Detect which cell encompasses the target text, then output its [x, y] center coordinate. 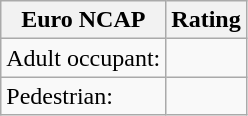
Pedestrian: [84, 96]
Euro NCAP [84, 20]
Rating [206, 20]
Adult occupant: [84, 58]
